Pinpoint the cell where the given text exists, returning its [x, y] midpoint coordinate. 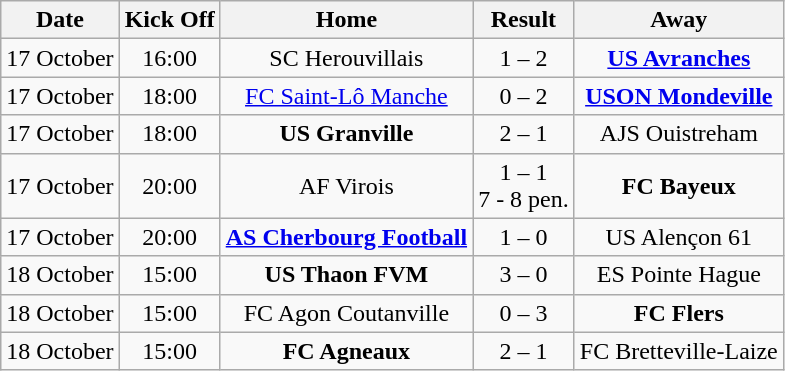
AS Cherbourg Football [346, 237]
FC Bayeux [678, 186]
US Alençon 61 [678, 237]
AJS Ouistreham [678, 134]
3 – 0 [524, 275]
USON Mondeville [678, 96]
FC Agon Coutanville [346, 313]
16:00 [170, 58]
AF Virois [346, 186]
US Granville [346, 134]
Home [346, 20]
US Avranches [678, 58]
Result [524, 20]
SC Herouvillais [346, 58]
Date [60, 20]
1 – 0 [524, 237]
FC Bretteville-Laize [678, 351]
Kick Off [170, 20]
1 – 2 [524, 58]
FC Agneaux [346, 351]
ES Pointe Hague [678, 275]
0 – 3 [524, 313]
US Thaon FVM [346, 275]
0 – 2 [524, 96]
FC Saint-Lô Manche [346, 96]
1 – 1 7 - 8 pen. [524, 186]
Away [678, 20]
FC Flers [678, 313]
